Identify which cell holds the provided text, then report its [x, y] central coordinate. 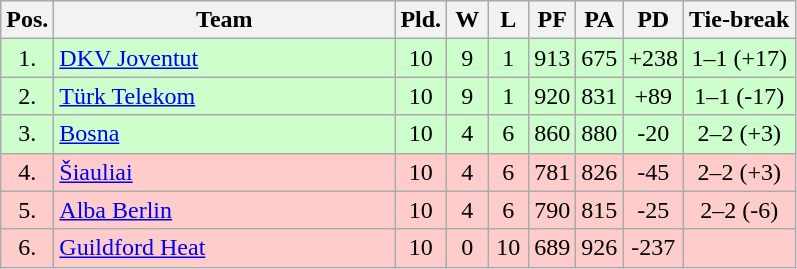
6. [28, 248]
781 [552, 172]
860 [552, 134]
Tie-break [739, 20]
-45 [654, 172]
790 [552, 210]
+89 [654, 96]
Bosna [224, 134]
1–1 (-17) [739, 96]
2–2 (-6) [739, 210]
-25 [654, 210]
4. [28, 172]
W [468, 20]
2. [28, 96]
+238 [654, 58]
1. [28, 58]
Šiauliai [224, 172]
Guildford Heat [224, 248]
926 [600, 248]
PA [600, 20]
Pos. [28, 20]
815 [600, 210]
-20 [654, 134]
Türk Telekom [224, 96]
L [508, 20]
675 [600, 58]
1–1 (+17) [739, 58]
0 [468, 248]
880 [600, 134]
5. [28, 210]
913 [552, 58]
Alba Berlin [224, 210]
689 [552, 248]
3. [28, 134]
PD [654, 20]
DKV Joventut [224, 58]
826 [600, 172]
Pld. [421, 20]
PF [552, 20]
831 [600, 96]
Team [224, 20]
-237 [654, 248]
920 [552, 96]
